Determine the [X, Y] coordinate at the center of the cell enclosing the given text.  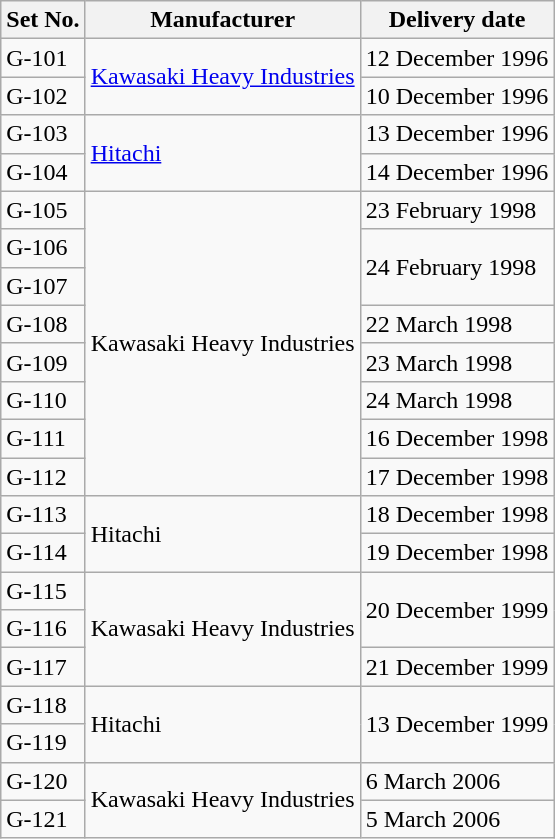
24 March 1998 [457, 400]
G-107 [43, 286]
10 December 1996 [457, 96]
G-110 [43, 400]
13 December 1996 [457, 134]
Delivery date [457, 20]
G-117 [43, 667]
G-101 [43, 58]
G-102 [43, 96]
G-114 [43, 553]
24 February 1998 [457, 267]
23 March 1998 [457, 362]
G-121 [43, 819]
20 December 1999 [457, 610]
14 December 1996 [457, 172]
G-106 [43, 248]
G-109 [43, 362]
G-111 [43, 438]
19 December 1998 [457, 553]
18 December 1998 [457, 515]
13 December 1999 [457, 724]
21 December 1999 [457, 667]
G-105 [43, 210]
Manufacturer [222, 20]
G-118 [43, 705]
G-119 [43, 743]
G-116 [43, 629]
17 December 1998 [457, 477]
22 March 1998 [457, 324]
6 March 2006 [457, 781]
12 December 1996 [457, 58]
G-113 [43, 515]
G-103 [43, 134]
G-115 [43, 591]
Set No. [43, 20]
G-104 [43, 172]
23 February 1998 [457, 210]
G-120 [43, 781]
G-112 [43, 477]
G-108 [43, 324]
16 December 1998 [457, 438]
5 March 2006 [457, 819]
